Determine the [X, Y] coordinate at the center of the cell enclosing the given text.  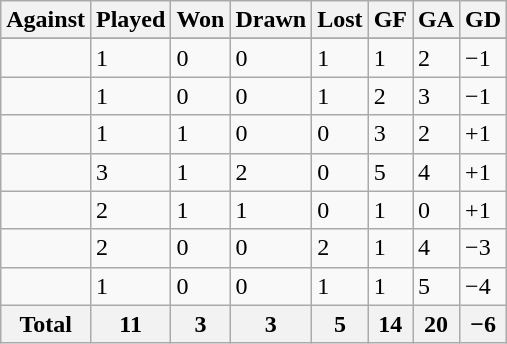
−3 [484, 248]
20 [436, 324]
GF [390, 20]
Against [46, 20]
11 [130, 324]
Lost [340, 20]
Drawn [271, 20]
GA [436, 20]
Won [200, 20]
−6 [484, 324]
Total [46, 324]
−4 [484, 286]
GD [484, 20]
14 [390, 324]
Played [130, 20]
